Find where the given text appears and provide that cell's center as [x, y] coordinate. 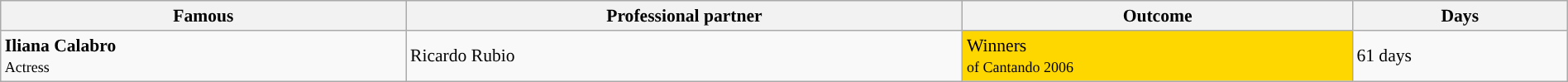
Winnersof Cantando 2006 [1158, 56]
Days [1460, 16]
Famous [203, 16]
61 days [1460, 56]
Ricardo Rubio [685, 56]
Professional partner [685, 16]
Iliana CalabroActress [203, 56]
Outcome [1158, 16]
